Detect which cell encompasses the target text, then output its [X, Y] center coordinate. 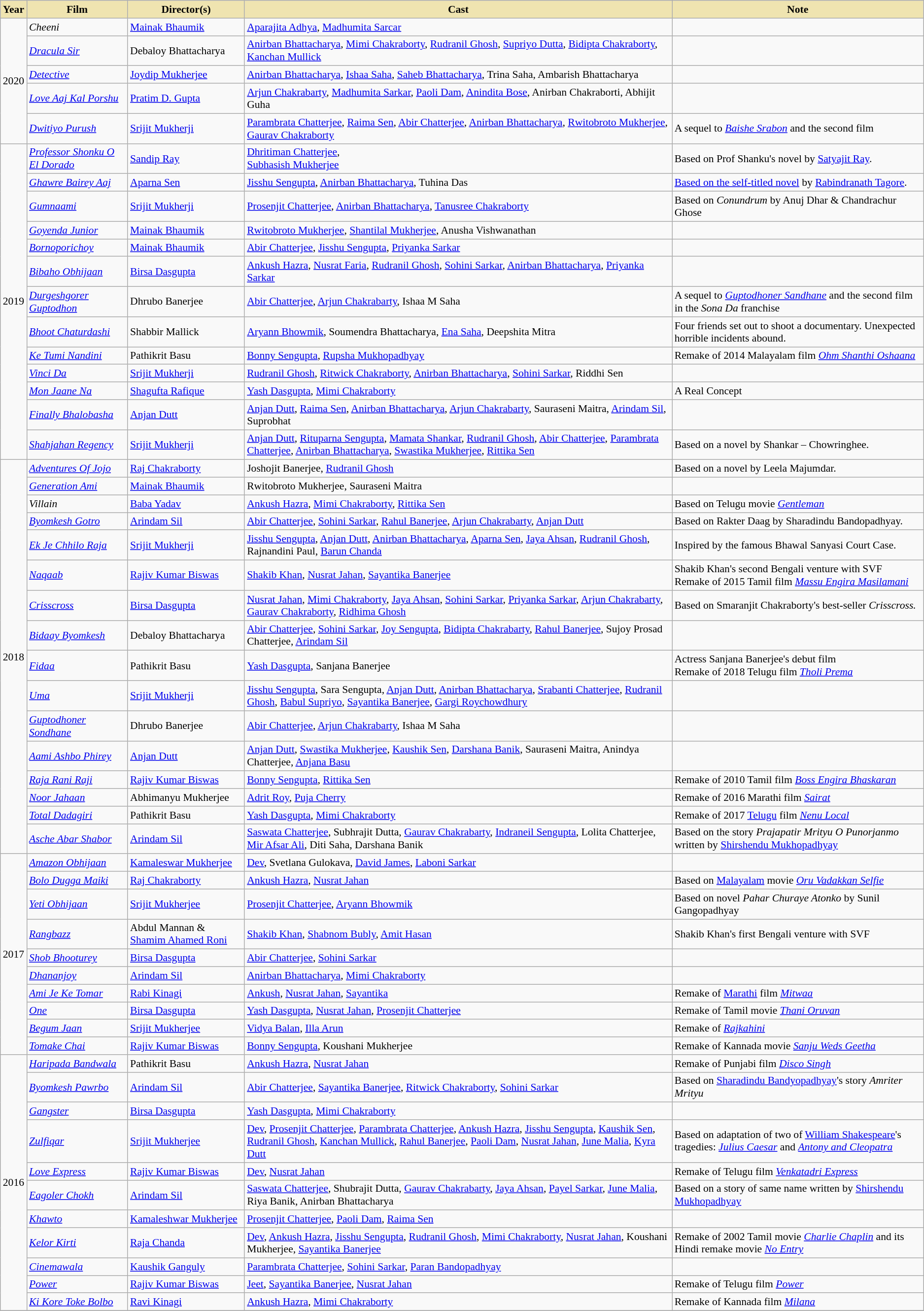
Remake of Marathi film Mitwaa [798, 993]
Prosenjit Chatterjee, Paoli Dam, Raima Sen [458, 1219]
Abir Chatterjee, Sohini Sarkar, Joy Sengupta, Bidipta Chakrabarty, Rahul Banerjee, Sujoy Prosad Chatterjee, Arindam Sil [458, 636]
Yeti Obhijaan [77, 904]
Shakib Khan, Shabnom Bubly, Amit Hasan [458, 934]
Ankush Hazra, Mimi Chakraborty [458, 1302]
Bonny Sengupta, Rupsha Mukhopadhyay [458, 356]
Abhimanyu Mukherjee [186, 797]
Remake of Telugu film Venkatadri Express [798, 1172]
Parambrata Chatterjee, Sohini Sarkar, Paran Bandopadhyay [458, 1267]
2016 [14, 1183]
Anjan Dutt, Swastika Mukherjee, Kaushik Sen, Darshana Banik, Sauraseni Maitra, Anindya Chatterjee, Anjana Basu [458, 756]
Bonny Sengupta, Koushani Mukherjee [458, 1046]
Anirban Bhattacharya, Mimi Chakraborty [458, 976]
Begum Jaan [77, 1029]
Film [77, 9]
One [77, 1011]
Arjun Chakrabarty, Madhumita Sarkar, Paoli Dam, Anindita Bose, Anirban Chakraborti, Abhijit Guha [458, 99]
Raja Chanda [186, 1243]
Shakib Khan's first Bengali venture with SVF [798, 934]
Bornoporichoy [77, 248]
Based on Sharadindu Bandyopadhyay's story Amriter Mrityu [798, 1087]
Based on a novel by Leela Majumdar. [798, 469]
Ghawre Bairey Aaj [77, 183]
Dev, Svetlana Gulokava, David James, Laboni Sarkar [458, 863]
Dhananjoy [77, 976]
Kamaleshwar Mukherjee [186, 1219]
Shabbir Mallick [186, 332]
Shob Bhooturey [77, 958]
Love Express [77, 1172]
Remake of 2010 Tamil film Boss Engira Bhaskaran [798, 780]
Aryann Bhowmik, Soumendra Bhattacharya, Ena Saha, Deepshita Mitra [458, 332]
Byomkesh Gotro [77, 521]
Kelor Kirti [77, 1243]
Based on Malayalam movie Oru Vadakkan Selfie [798, 880]
Based on Conundrum by Anuj Dhar & Chandrachur Ghose [798, 206]
Abir Chatterjee, Jisshu Sengupta, Priyanka Sarkar [458, 248]
Jisshu Sengupta, Anirban Bhattacharya, Tuhina Das [458, 183]
Naqaab [77, 576]
Cast [458, 9]
Ravi Kinagi [186, 1302]
Aparajita Adhya, Madhumita Sarcar [458, 27]
Rwitobroto Mukherjee, Shantilal Mukherjee, Anusha Vishwanathan [458, 230]
Yash Dasgupta, Nusrat Jahan, Prosenjit Chatterjee [458, 1011]
Goyenda Junior [77, 230]
Ami Je Ke Tomar [77, 993]
Gumnaami [77, 206]
Shakib Khan, Nusrat Jahan, Sayantika Banerjee [458, 576]
Rwitobroto Mukherjee, Sauraseni Maitra [458, 486]
Year [14, 9]
Inspired by the famous Bhawal Sanyasi Court Case. [798, 545]
2019 [14, 302]
Byomkesh Pawrbo [77, 1087]
Ke Tumi Nandini [77, 356]
Kamaleswar Mukherjee [186, 863]
Saswata Chatterjee, Subhrajit Dutta, Gaurav Chakrabarty, Indraneil Sengupta, Lolita Chatterjee, Mir Afsar Ali, Diti Saha, Darshana Banik [458, 839]
Joydip Mukherjee [186, 75]
Dev, Ankush Hazra, Jisshu Sengupta, Rudranil Ghosh, Mimi Chakraborty, Nusrat Jahan, Koushani Mukherjee, Sayantika Banerjee [458, 1243]
Detective [77, 75]
A Real Concept [798, 391]
Guptodhoner Sondhane [77, 725]
Prosenjit Chatterjee, Anirban Bhattacharya, Tanusree Chakraborty [458, 206]
Vinci Da [77, 374]
Director(s) [186, 9]
Crisscross [77, 605]
2018 [14, 657]
Fidaa [77, 665]
Nusrat Jahan, Mimi Chakraborty, Jaya Ahsan, Sohini Sarkar, Priyanka Sarkar, Arjun Chakrabarty, Gaurav Chakraborty, Ridhima Ghosh [458, 605]
Jisshu Sengupta, Anjan Dutt, Anirban Bhattacharya, Aparna Sen, Jaya Ahsan, Rudranil Ghosh, Rajnandini Paul, Barun Chanda [458, 545]
Four friends set out to shoot a documentary. Unexpected horrible incidents abound. [798, 332]
Uma [77, 696]
Bibaho Obhijaan [77, 272]
Adrit Roy, Puja Cherry [458, 797]
Love Aaj Kal Porshu [77, 99]
Based on novel Pahar Churaye Atonko by Sunil Gangopadhyay [798, 904]
Prosenjit Chatterjee, Aryann Bhowmik [458, 904]
Raja Rani Raji [77, 780]
Noor Jahaan [77, 797]
Abdul Mannan & Shamim Ahamed Roni [186, 934]
Pratim D. Gupta [186, 99]
Kaushik Ganguly [186, 1267]
Abir Chatterjee, Sohini Sarkar [458, 958]
Remake of 2017 Telugu film Nenu Local [798, 815]
Baba Yadav [186, 504]
Yash Dasgupta, Sanjana Banerjee [458, 665]
Based on the story Prajapatir Mrityu O Punorjanmo written by Shirshendu Mukhopadhyay [798, 839]
2020 [14, 81]
Dwitiyo Purush [77, 128]
Power [77, 1284]
Shagufta Rafique [186, 391]
Ki Kore Toke Bolbo [77, 1302]
Ek Je Chhilo Raja [77, 545]
Mon Jaane Na [77, 391]
Bonny Sengupta, Rittika Sen [458, 780]
Ankush, Nusrat Jahan, Sayantika [458, 993]
Cheeni [77, 27]
Abir Chatterjee, Sohini Sarkar, Rahul Banerjee, Arjun Chakrabarty, Anjan Dutt [458, 521]
Shahjahan Regency [77, 445]
Based on adaptation of two of William Shakespeare's tragedies: Julius Caesar and Antony and Cleopatra [798, 1141]
Ankush Hazra, Nusrat Faria, Rudranil Ghosh, Sohini Sarkar, Anirban Bhattacharya, Priyanka Sarkar [458, 272]
Remake of Rajkahini [798, 1029]
2017 [14, 954]
Joshojit Banerjee, Rudranil Ghosh [458, 469]
Remake of Telugu film Power [798, 1284]
Bidaay Byomkesh [77, 636]
Dev, Nusrat Jahan [458, 1172]
A sequel to Guptodhoner Sandhane and the second film in the Sona Da franchise [798, 302]
Actress Sanjana Banerjee's debut film Remake of 2018 Telugu film Tholi Prema [798, 665]
Finally Bhalobasha [77, 415]
Rudranil Ghosh, Ritwick Chakraborty, Anirban Bhattacharya, Sohini Sarkar, Riddhi Sen [458, 374]
Remake of Tamil movie Thani Oruvan [798, 1011]
Aparna Sen [186, 183]
Based on Rakter Daag by Sharadindu Bandopadhyay. [798, 521]
Remake of 2016 Marathi film Sairat [798, 797]
Rangbazz [77, 934]
Cinemawala [77, 1267]
Dhritiman Chatterjee,Subhasish Mukherjee [458, 159]
Total Dadagiri [77, 815]
Based on the self-titled novel by Rabindranath Tagore. [798, 183]
Asche Abar Shabor [77, 839]
Aami Ashbo Phirey [77, 756]
Professor Shonku O El Dorado [77, 159]
Anirban Bhattacharya, Ishaa Saha, Saheb Bhattacharya, Trina Saha, Ambarish Bhattacharya [458, 75]
Remake of 2014 Malayalam film Ohm Shanthi Oshaana [798, 356]
Amazon Obhijaan [77, 863]
Based on Telugu movie Gentleman [798, 504]
Abir Chatterjee, Sayantika Banerjee, Ritwick Chakraborty, Sohini Sarkar [458, 1087]
Based on a story of same name written by Shirshendu Mukhopadhyay [798, 1195]
Sandip Ray [186, 159]
Tomake Chai [77, 1046]
Based on a novel by Shankar – Chowringhee. [798, 445]
Haripada Bandwala [77, 1064]
Vidya Balan, Illa Arun [458, 1029]
Anirban Bhattacharya, Mimi Chakraborty, Rudranil Ghosh, Supriyo Dutta, Bidipta Chakraborty, Kanchan Mullick [458, 50]
Zulfiqar [77, 1141]
Ankush Hazra, Mimi Chakraborty, Rittika Sen [458, 504]
Remake of 2002 Tamil movie Charlie Chaplin and its Hindi remake movie No Entry [798, 1243]
Based on Smaranjit Chakraborty's best-seller Crisscross. [798, 605]
Dracula Sir [77, 50]
Anjan Dutt, Raima Sen, Anirban Bhattacharya, Arjun Chakrabarty, Sauraseni Maitra, Arindam Sil, Suprobhat [458, 415]
Note [798, 9]
Remake of Punjabi film Disco Singh [798, 1064]
Bolo Dugga Maiki [77, 880]
Jeet, Sayantika Banerjee, Nusrat Jahan [458, 1284]
Gangster [77, 1111]
Based on Prof Shanku's novel by Satyajit Ray. [798, 159]
Generation Ami [77, 486]
Shakib Khan's second Bengali venture with SVF Remake of 2015 Tamil film Massu Engira Masilamani [798, 576]
Khawto [77, 1219]
A sequel to Baishe Srabon and the second film [798, 128]
Bhoot Chaturdashi [77, 332]
Remake of Kannada film Milana [798, 1302]
Saswata Chatterjee, Shubrajit Dutta, Gaurav Chakrabarty, Jaya Ahsan, Payel Sarkar, June Malia, Riya Banik, Anirban Bhattacharya [458, 1195]
Adventures Of Jojo [77, 469]
Remake of Kannada movie Sanju Weds Geetha [798, 1046]
Villain [77, 504]
Parambrata Chatterjee, Raima Sen, Abir Chatterjee, Anirban Bhattacharya, Rwitobroto Mukherjee, Gaurav Chakraborty [458, 128]
Durgeshgorer Guptodhon [77, 302]
Eagoler Chokh [77, 1195]
Rabi Kinagi [186, 993]
